Find where the given text appears and provide that cell's center as (x, y) coordinate. 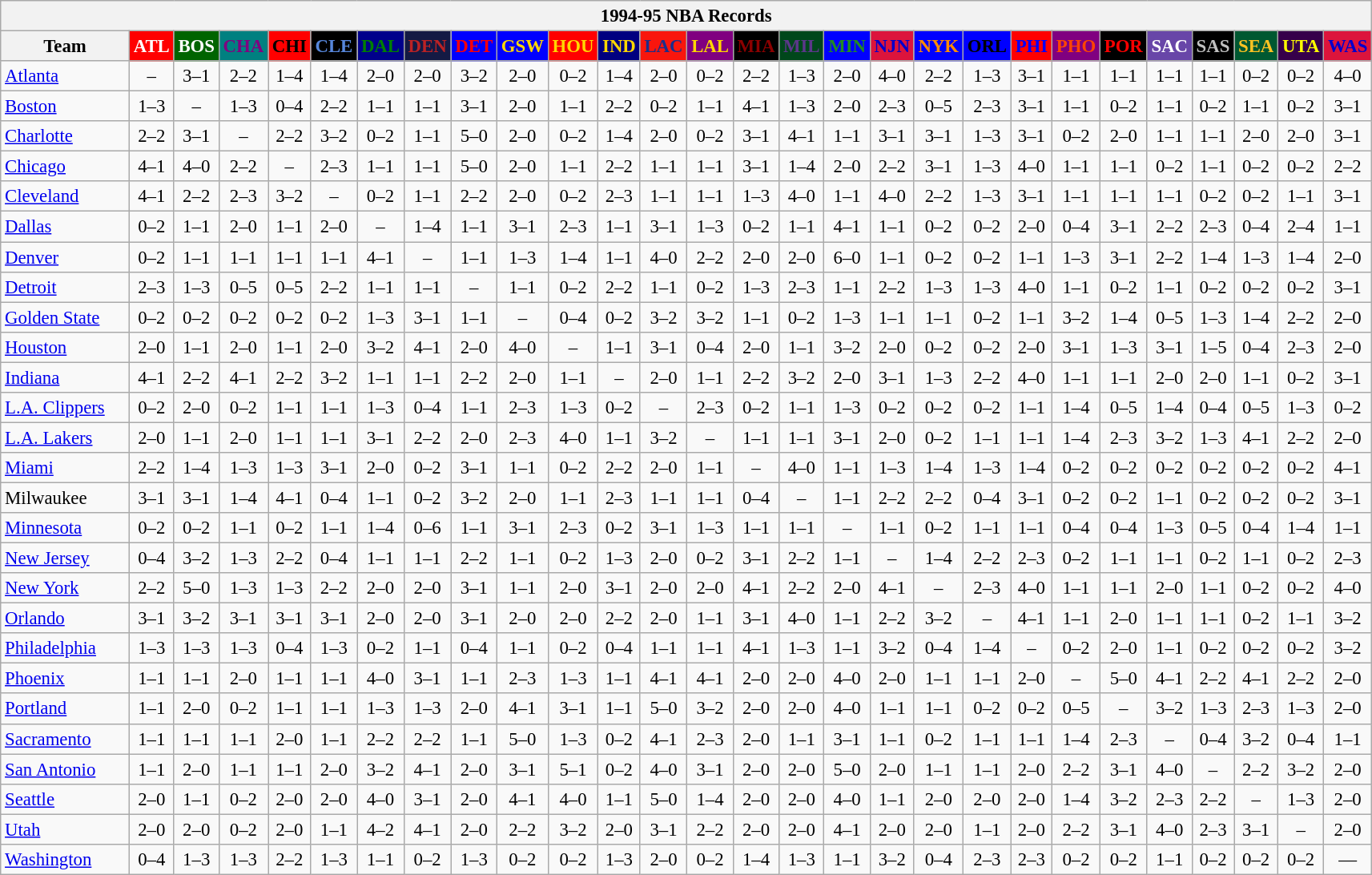
SAS (1213, 46)
New Jersey (66, 558)
MIN (847, 46)
LAC (663, 46)
Utah (66, 829)
GSW (522, 46)
1–5 (1213, 347)
PHI (1032, 46)
Sacramento (66, 739)
L.A. Clippers (66, 408)
Philadelphia (66, 648)
Chicago (66, 167)
HOU (573, 46)
MIL (802, 46)
0–6 (428, 528)
ORL (987, 46)
5–1 (573, 769)
Orlando (66, 619)
Denver (66, 257)
L.A. Lakers (66, 437)
PHO (1076, 46)
IND (619, 46)
Phoenix (66, 679)
POR (1123, 46)
Minnesota (66, 528)
6–0 (847, 257)
DEN (428, 46)
Detroit (66, 287)
DAL (381, 46)
Boston (66, 107)
BOS (196, 46)
— (1348, 860)
CHI (289, 46)
DET (474, 46)
Cleveland (66, 196)
CLE (333, 46)
Washington (66, 860)
New York (66, 588)
Houston (66, 347)
CHA (243, 46)
NYK (939, 46)
4–2 (381, 829)
Dallas (66, 227)
UTA (1301, 46)
Portland (66, 709)
SEA (1256, 46)
1994-95 NBA Records (686, 16)
NJN (892, 46)
2–4 (1301, 227)
Charlotte (66, 136)
Miami (66, 468)
Indiana (66, 377)
SAC (1169, 46)
San Antonio (66, 769)
Seattle (66, 799)
MIA (756, 46)
Milwaukee (66, 498)
Golden State (66, 317)
Atlanta (66, 76)
WAS (1348, 46)
LAL (710, 46)
ATL (151, 46)
Team (66, 46)
